For the text-containing cell, return its midpoint in [x, y] coordinate format. 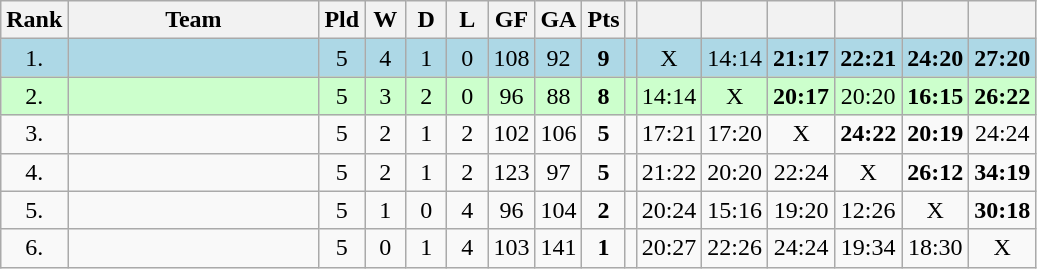
9 [604, 58]
22:21 [868, 58]
103 [512, 248]
141 [558, 248]
106 [558, 134]
26:12 [936, 172]
21:17 [802, 58]
4. [34, 172]
27:20 [1002, 58]
19:34 [868, 248]
2. [34, 96]
104 [558, 210]
18:30 [936, 248]
24:20 [936, 58]
102 [512, 134]
12:26 [868, 210]
26:22 [1002, 96]
20:24 [669, 210]
Pts [604, 20]
92 [558, 58]
W [386, 20]
17:20 [735, 134]
17:21 [669, 134]
3 [386, 96]
20:27 [669, 248]
GF [512, 20]
22:24 [802, 172]
5. [34, 210]
15:16 [735, 210]
16:15 [936, 96]
L [468, 20]
34:19 [1002, 172]
108 [512, 58]
24:22 [868, 134]
21:22 [669, 172]
20:17 [802, 96]
30:18 [1002, 210]
Pld [342, 20]
6. [34, 248]
97 [558, 172]
3. [34, 134]
88 [558, 96]
123 [512, 172]
1. [34, 58]
19:20 [802, 210]
Rank [34, 20]
D [426, 20]
Team [194, 20]
8 [604, 96]
22:26 [735, 248]
GA [558, 20]
20:19 [936, 134]
